Find where the given text appears and provide that cell's center as [x, y] coordinate. 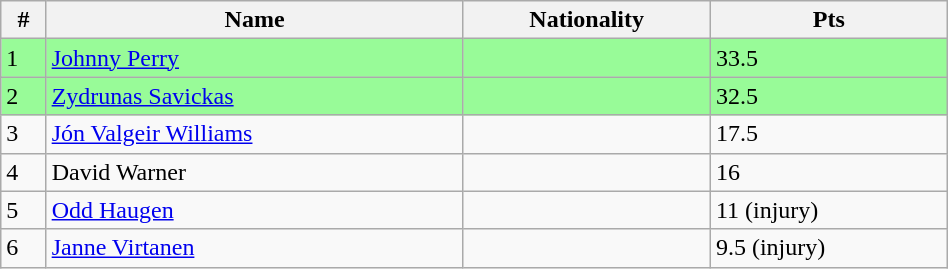
# [24, 20]
32.5 [828, 96]
Nationality [586, 20]
Jón Valgeir Williams [254, 134]
Zydrunas Savickas [254, 96]
6 [24, 248]
16 [828, 172]
17.5 [828, 134]
11 (injury) [828, 210]
Odd Haugen [254, 210]
1 [24, 58]
33.5 [828, 58]
Johnny Perry [254, 58]
Pts [828, 20]
5 [24, 210]
3 [24, 134]
Name [254, 20]
Janne Virtanen [254, 248]
2 [24, 96]
4 [24, 172]
David Warner [254, 172]
9.5 (injury) [828, 248]
